Provide the (x, y) coordinate of the cell's center where the given text is located.  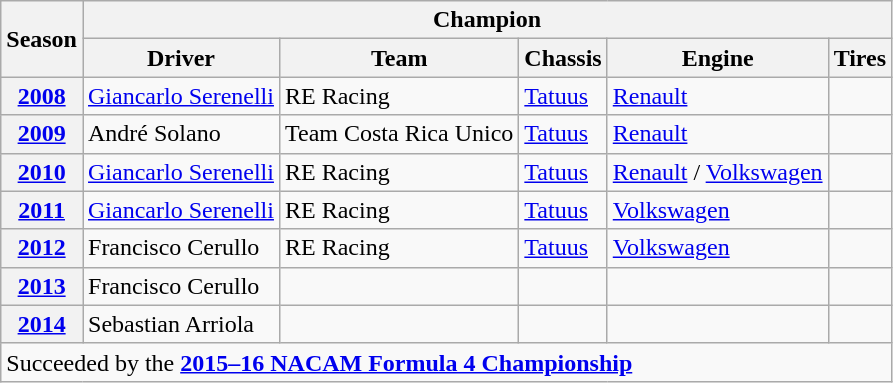
Succeeded by the 2015–16 NACAM Formula 4 Championship (446, 362)
Driver (180, 58)
2009 (42, 134)
2014 (42, 324)
André Solano (180, 134)
Team Costa Rica Unico (398, 134)
2010 (42, 172)
2012 (42, 248)
Team (398, 58)
Season (42, 39)
2008 (42, 96)
Chassis (563, 58)
Tires (860, 58)
Renault / Volkswagen (718, 172)
2013 (42, 286)
Sebastian Arriola (180, 324)
Engine (718, 58)
Champion (486, 20)
2011 (42, 210)
